Detect which cell encompasses the target text, then output its [X, Y] center coordinate. 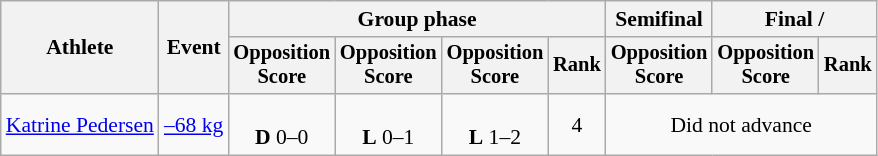
Final / [794, 19]
L 0–1 [388, 124]
Group phase [416, 19]
Athlete [80, 48]
Katrine Pedersen [80, 124]
Event [194, 48]
–68 kg [194, 124]
Did not advance [742, 124]
D 0–0 [282, 124]
4 [577, 124]
Semifinal [660, 19]
L 1–2 [496, 124]
